Locate the cell with the specified text and output its [X, Y] center coordinate. 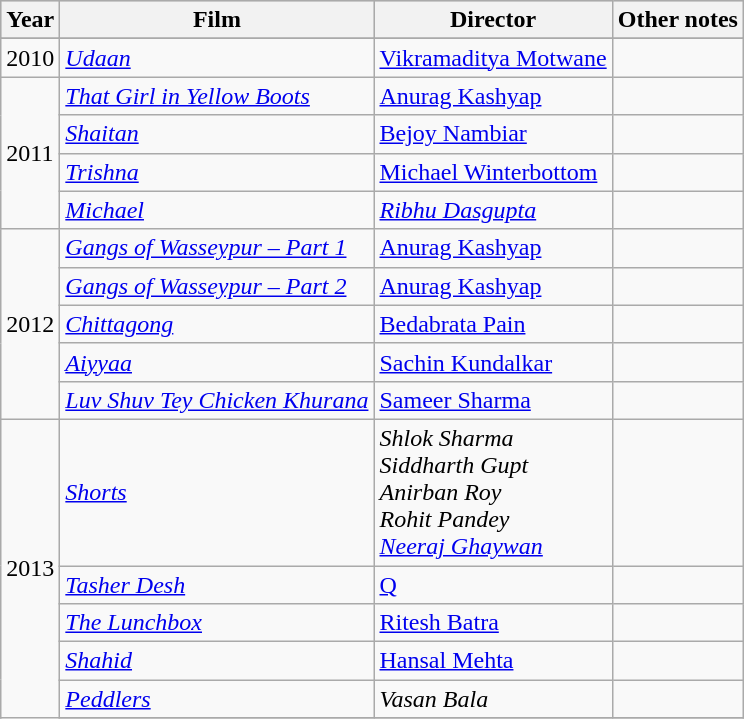
Gangs of Wasseypur – Part 2 [217, 286]
Q [493, 585]
Peddlers [217, 699]
Shorts [217, 492]
Sameer Sharma [493, 400]
2013 [30, 568]
Gangs of Wasseypur – Part 1 [217, 248]
Vasan Bala [493, 699]
Other notes [678, 20]
Hansal Mehta [493, 661]
Shlok SharmaSiddharth GuptAnirban RoyRohit PandeyNeeraj Ghaywan [493, 492]
Ribhu Dasgupta [493, 210]
The Lunchbox [217, 623]
Shahid [217, 661]
Bedabrata Pain [493, 324]
Chittagong [217, 324]
Year [30, 20]
Vikramaditya Motwane [493, 58]
Ritesh Batra [493, 623]
Tasher Desh [217, 585]
Luv Shuv Tey Chicken Khurana [217, 400]
Sachin Kundalkar [493, 362]
Trishna [217, 172]
Aiyyaa [217, 362]
Bejoy Nambiar [493, 134]
Michael Winterbottom [493, 172]
Shaitan [217, 134]
Udaan [217, 58]
Film [217, 20]
Director [493, 20]
That Girl in Yellow Boots [217, 96]
Michael [217, 210]
2010 [30, 58]
2011 [30, 153]
2012 [30, 324]
